Find where the given text appears and provide that cell's center as [x, y] coordinate. 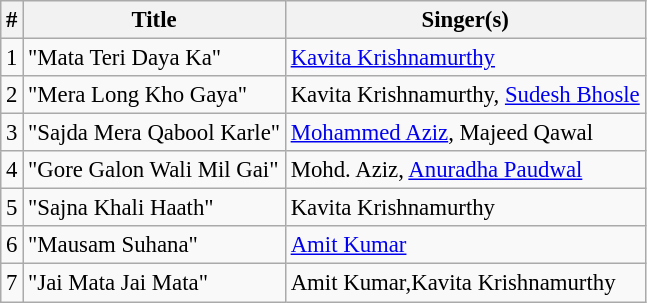
"Sajda Mera Qabool Karle" [154, 133]
Title [154, 20]
"Sajna Khali Haath" [154, 208]
# [12, 20]
Singer(s) [465, 20]
7 [12, 283]
Mohammed Aziz, Majeed Qawal [465, 133]
2 [12, 95]
"Gore Galon Wali Mil Gai" [154, 170]
"Jai Mata Jai Mata" [154, 283]
"Mera Long Kho Gaya" [154, 95]
Amit Kumar [465, 245]
3 [12, 133]
"Mausam Suhana" [154, 245]
1 [12, 58]
4 [12, 170]
5 [12, 208]
6 [12, 245]
Kavita Krishnamurthy, Sudesh Bhosle [465, 95]
Amit Kumar,Kavita Krishnamurthy [465, 283]
"Mata Teri Daya Ka" [154, 58]
Mohd. Aziz, Anuradha Paudwal [465, 170]
